Identify which cell holds the provided text, then report its (X, Y) central coordinate. 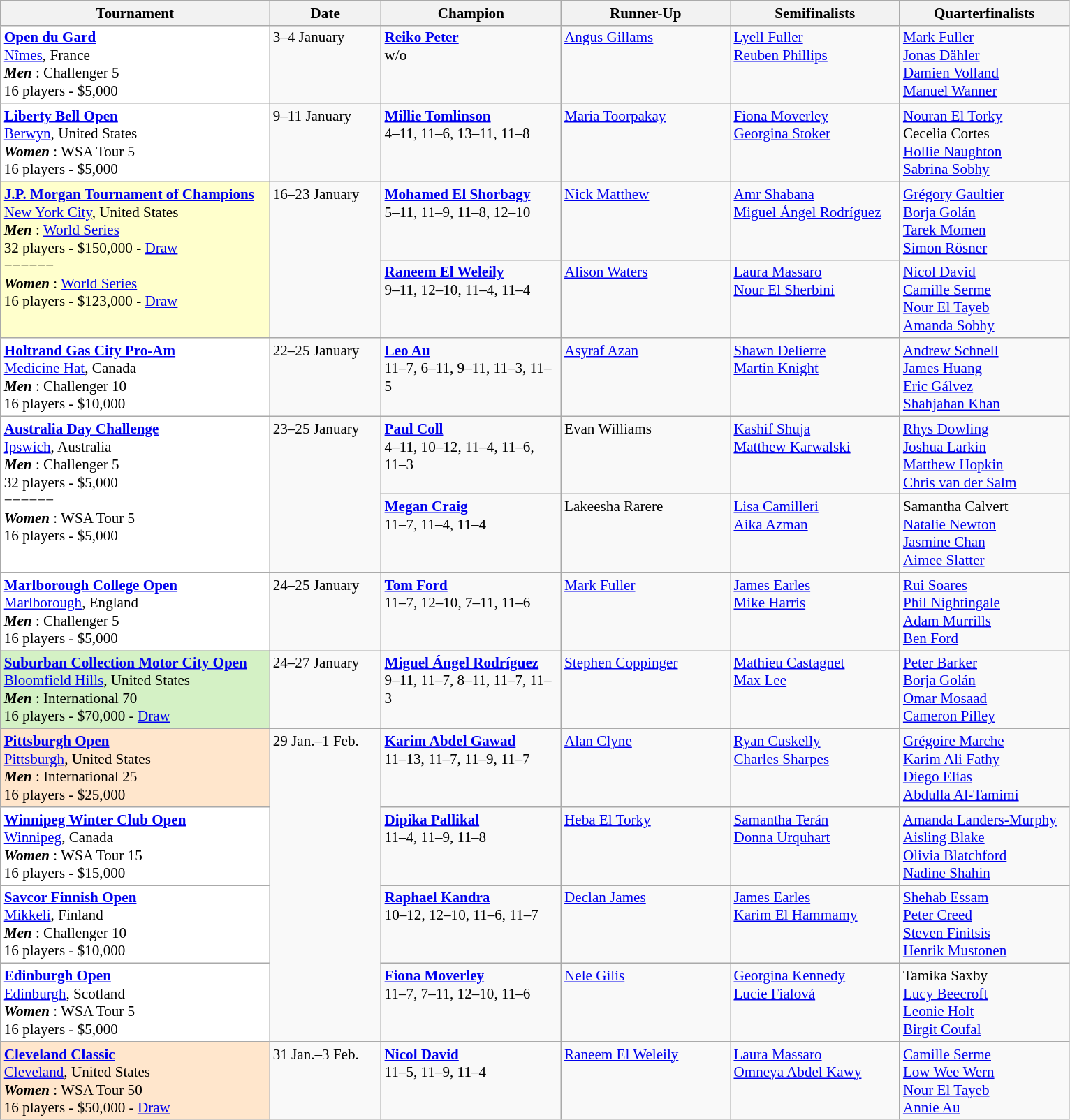
Open du Gard Nîmes, France Men : Challenger 516 players - $5,000 (135, 64)
Nele Gilis (645, 1003)
Leo Au11–7, 6–11, 9–11, 11–3, 11–5 (471, 377)
Evan Williams (645, 455)
Stephen Coppinger (645, 690)
29 Jan.–1 Feb. (325, 885)
Alison Waters (645, 299)
Mark Fuller Jonas Dähler Damien Volland Manuel Wanner (984, 64)
Asyraf Azan (645, 377)
Samantha Terán Donna Urquhart (815, 846)
Peter Barker Borja Golán Omar Mosaad Cameron Pilley (984, 690)
Fiona Moverley11–7, 7–11, 12–10, 11–6 (471, 1003)
Holtrand Gas City Pro-Am Medicine Hat, Canada Men : Challenger 1016 players - $10,000 (135, 377)
Runner-Up (645, 13)
31 Jan.–3 Feb. (325, 1080)
Andrew Schnell James Huang Eric Gálvez Shahjahan Khan (984, 377)
3–4 January (325, 64)
Shehab Essam Peter Creed Steven Finitsis Henrik Mustonen (984, 924)
Raneem El Weleily (645, 1080)
Liberty Bell Open Berwyn, United States Women : WSA Tour 516 players - $5,000 (135, 142)
9–11 January (325, 142)
Camille Serme Low Wee Wern Nour El Tayeb Annie Au (984, 1080)
22–25 January (325, 377)
Dipika Pallikal11–4, 11–9, 11–8 (471, 846)
Miguel Ángel Rodríguez9–11, 11–7, 8–11, 11–7, 11–3 (471, 690)
Savcor Finnish Open Mikkeli, Finland Men : Challenger 1016 players - $10,000 (135, 924)
Champion (471, 13)
Alan Clyne (645, 768)
Megan Craig11–7, 11–4, 11–4 (471, 533)
Australia Day Challenge Ipswich, Australia Men : Challenger 532 players - $5,000−−−−−− Women : WSA Tour 516 players - $5,000 (135, 494)
Mohamed El Shorbagy5–11, 11–9, 11–8, 12–10 (471, 221)
Fiona Moverley Georgina Stoker (815, 142)
Nicol David11–5, 11–9, 11–4 (471, 1080)
James Earles Karim El Hammamy (815, 924)
Ryan Cuskelly Charles Sharpes (815, 768)
Marlborough College Open Marlborough, England Men : Challenger 516 players - $5,000 (135, 612)
Amanda Landers-Murphy Aisling Blake Olivia Blatchford Nadine Shahin (984, 846)
24–27 January (325, 690)
Georgina Kennedy Lucie Fialová (815, 1003)
Tamika Saxby Lucy Beecroft Leonie Holt Birgit Coufal (984, 1003)
Tom Ford11–7, 12–10, 7–11, 11–6 (471, 612)
Lyell Fuller Reuben Phillips (815, 64)
Grégoire Marche Karim Ali Fathy Diego Elías Abdulla Al-Tamimi (984, 768)
Mathieu Castagnet Max Lee (815, 690)
Heba El Torky (645, 846)
Kashif Shuja Matthew Karwalski (815, 455)
Lisa Camilleri Aika Azman (815, 533)
Mark Fuller (645, 612)
Grégory Gaultier Borja Golán Tarek Momen Simon Rösner (984, 221)
Edinburgh Open Edinburgh, Scotland Women : WSA Tour 516 players - $5,000 (135, 1003)
23–25 January (325, 494)
Suburban Collection Motor City Open Bloomfield Hills, United States Men : International 7016 players - $70,000 - Draw (135, 690)
Rui Soares Phil Nightingale Adam Murrills Ben Ford (984, 612)
Shawn Delierre Martin Knight (815, 377)
Nouran El Torky Cecelia Cortes Hollie Naughton Sabrina Sobhy (984, 142)
Laura Massaro Omneya Abdel Kawy (815, 1080)
Reiko Peterw/o (471, 64)
Nicol David Camille Serme Nour El Tayeb Amanda Sobhy (984, 299)
Declan James (645, 924)
Angus Gillams (645, 64)
Millie Tomlinson4–11, 11–6, 13–11, 11–8 (471, 142)
Rhys Dowling Joshua Larkin Matthew Hopkin Chris van der Salm (984, 455)
Raphael Kandra10–12, 12–10, 11–6, 11–7 (471, 924)
Semifinalists (815, 13)
Maria Toorpakay (645, 142)
Paul Coll4–11, 10–12, 11–4, 11–6, 11–3 (471, 455)
Laura Massaro Nour El Sherbini (815, 299)
Nick Matthew (645, 221)
16–23 January (325, 260)
Tournament (135, 13)
Date (325, 13)
Samantha Calvert Natalie Newton Jasmine Chan Aimee Slatter (984, 533)
Amr Shabana Miguel Ángel Rodríguez (815, 221)
Pittsburgh Open Pittsburgh, United States Men : International 2516 players - $25,000 (135, 768)
Raneem El Weleily9–11, 12–10, 11–4, 11–4 (471, 299)
Lakeesha Rarere (645, 533)
Karim Abdel Gawad11–13, 11–7, 11–9, 11–7 (471, 768)
Quarterfinalists (984, 13)
Cleveland Classic Cleveland, United States Women : WSA Tour 5016 players - $50,000 - Draw (135, 1080)
James Earles Mike Harris (815, 612)
24–25 January (325, 612)
Winnipeg Winter Club Open Winnipeg, Canada Women : WSA Tour 1516 players - $15,000 (135, 846)
